Determine the [x, y] coordinate at the center of the cell enclosing the given text.  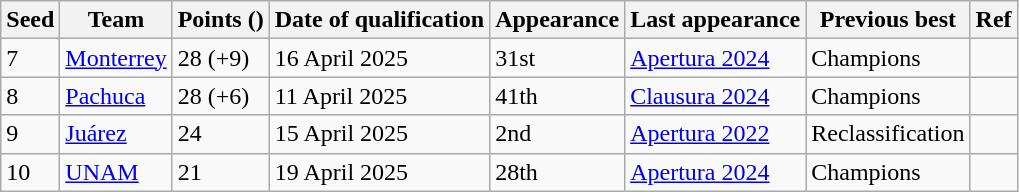
Previous best [888, 20]
Appearance [558, 20]
28 (+9) [220, 58]
28 (+6) [220, 96]
7 [30, 58]
16 April 2025 [379, 58]
Ref [994, 20]
Seed [30, 20]
11 April 2025 [379, 96]
Pachuca [116, 96]
Apertura 2022 [716, 134]
Points () [220, 20]
28th [558, 172]
21 [220, 172]
Clausura 2024 [716, 96]
2nd [558, 134]
9 [30, 134]
31st [558, 58]
Reclassification [888, 134]
Date of qualification [379, 20]
UNAM [116, 172]
10 [30, 172]
Last appearance [716, 20]
19 April 2025 [379, 172]
15 April 2025 [379, 134]
8 [30, 96]
Monterrey [116, 58]
24 [220, 134]
41th [558, 96]
Team [116, 20]
Juárez [116, 134]
